Scan for the cell matching the given text and deliver its [x, y] coordinate at center. 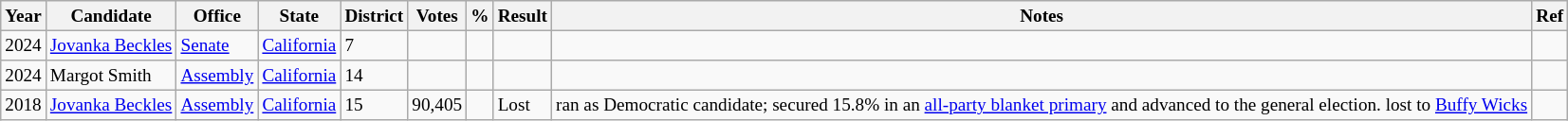
Senate [217, 45]
Notes [1042, 16]
7 [374, 45]
Candidate [111, 16]
2018 [24, 105]
Ref [1550, 16]
State [300, 16]
Margot Smith [111, 76]
Result [522, 16]
District [374, 16]
Year [24, 16]
Votes [437, 16]
Office [217, 16]
15 [374, 105]
Lost [522, 105]
% [480, 16]
ran as Democratic candidate; secured 15.8% in an all-party blanket primary and advanced to the general election. lost to Buffy Wicks [1042, 105]
90,405 [437, 105]
14 [374, 76]
